Identify which cell holds the provided text, then report its (X, Y) central coordinate. 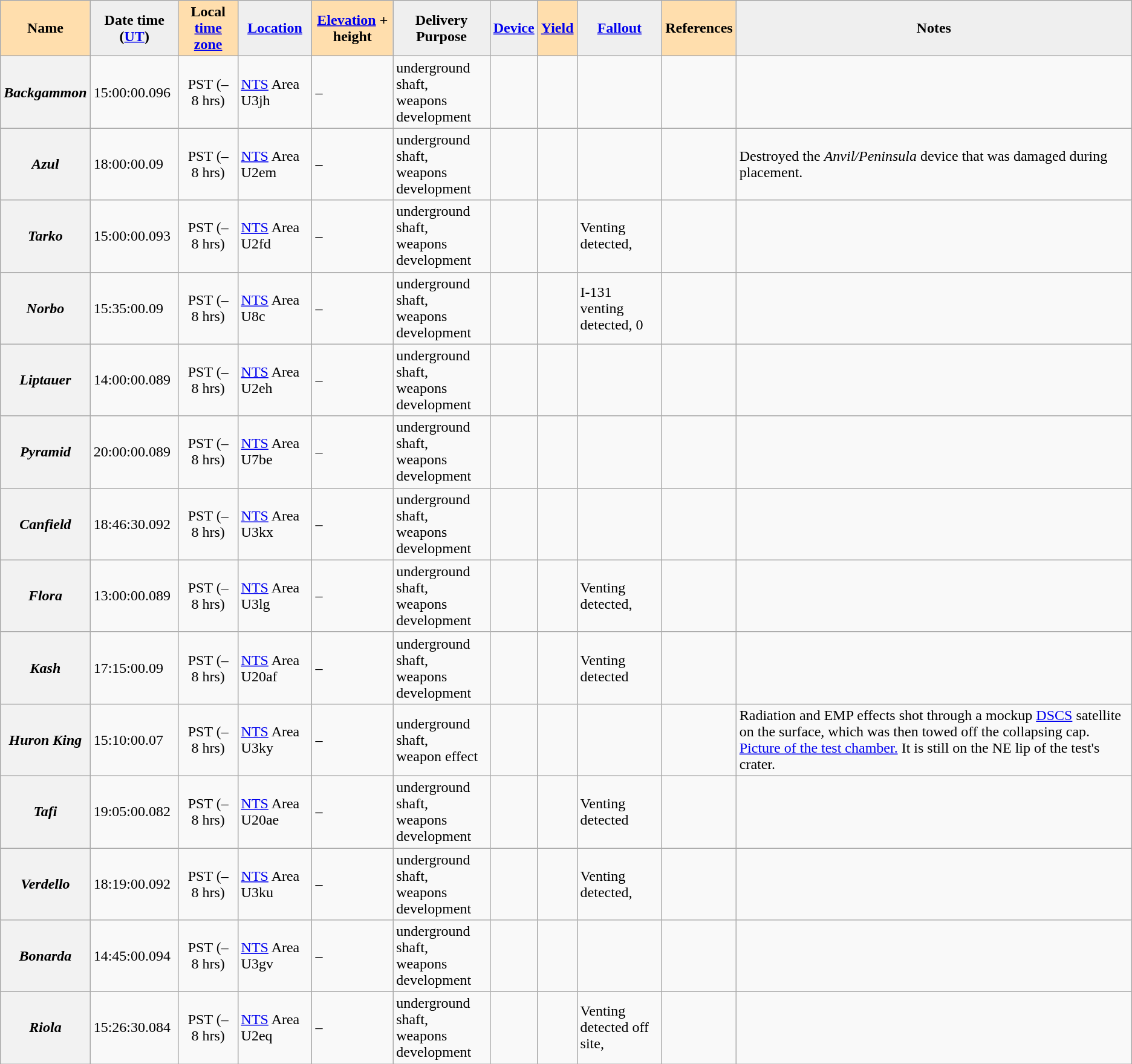
NTS Area U3ku (275, 884)
Pyramid (45, 452)
Tafi (45, 811)
NTS Area U7be (275, 452)
NTS Area U8c (275, 308)
NTS Area U3lg (275, 596)
Backgammon (45, 92)
NTS Area U2fd (275, 236)
underground shaft,weapon effect (441, 740)
15:35:00.09 (134, 308)
Bonarda (45, 956)
Canfield (45, 524)
15:00:00.096 (134, 92)
Norbo (45, 308)
Notes (934, 28)
NTS Area U3ky (275, 740)
NTS Area U3gv (275, 956)
Verdello (45, 884)
Fallout (619, 28)
NTS Area U2eq (275, 1028)
Device (514, 28)
Delivery Purpose (441, 28)
Yield (558, 28)
14:45:00.094 (134, 956)
NTS Area U20ae (275, 811)
NTS Area U2eh (275, 380)
Azul (45, 164)
Date time (UT) (134, 28)
Kash (45, 667)
NTS Area U20af (275, 667)
14:00:00.089 (134, 380)
15:26:30.084 (134, 1028)
NTS Area U3kx (275, 524)
I-131 venting detected, 0 (619, 308)
13:00:00.089 (134, 596)
20:00:00.089 (134, 452)
Name (45, 28)
18:00:00.09 (134, 164)
18:19:00.092 (134, 884)
References (699, 28)
15:10:00.07 (134, 740)
Flora (45, 596)
Destroyed the Anvil/Peninsula device that was damaged during placement. (934, 164)
Location (275, 28)
Liptauer (45, 380)
19:05:00.082 (134, 811)
15:00:00.093 (134, 236)
Local time zone (208, 28)
Elevation + height (353, 28)
17:15:00.09 (134, 667)
NTS Area U2em (275, 164)
Tarko (45, 236)
18:46:30.092 (134, 524)
Riola (45, 1028)
Venting detected off site, (619, 1028)
Huron King (45, 740)
NTS Area U3jh (275, 92)
